Detect which cell encompasses the target text, then output its [X, Y] center coordinate. 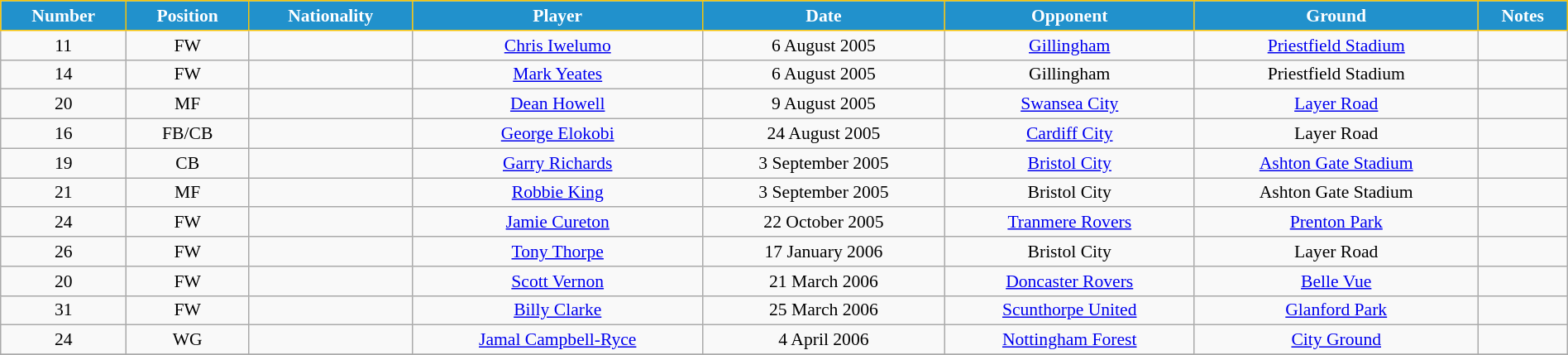
Robbie King [557, 193]
11 [64, 46]
Garry Richards [557, 163]
Player [557, 16]
26 [64, 252]
CB [188, 163]
31 [64, 310]
Jamie Cureton [557, 223]
Opponent [1069, 16]
Jamal Campbell-Ryce [557, 340]
21 March 2006 [824, 281]
Tranmere Rovers [1069, 223]
19 [64, 163]
City Ground [1336, 340]
25 March 2006 [824, 310]
Number [64, 16]
FB/CB [188, 134]
Billy Clarke [557, 310]
Doncaster Rovers [1069, 281]
Scunthorpe United [1069, 310]
Dean Howell [557, 104]
Notes [1523, 16]
Prenton Park [1336, 223]
Nottingham Forest [1069, 340]
Belle Vue [1336, 281]
Mark Yeates [557, 74]
14 [64, 74]
Nationality [331, 16]
Ground [1336, 16]
Swansea City [1069, 104]
Scott Vernon [557, 281]
Cardiff City [1069, 134]
George Elokobi [557, 134]
Chris Iwelumo [557, 46]
WG [188, 340]
4 April 2006 [824, 340]
16 [64, 134]
17 January 2006 [824, 252]
Tony Thorpe [557, 252]
24 August 2005 [824, 134]
Glanford Park [1336, 310]
21 [64, 193]
Position [188, 16]
9 August 2005 [824, 104]
Date [824, 16]
22 October 2005 [824, 223]
